Output the (X, Y) coordinate of the center of the cell containing the given text.  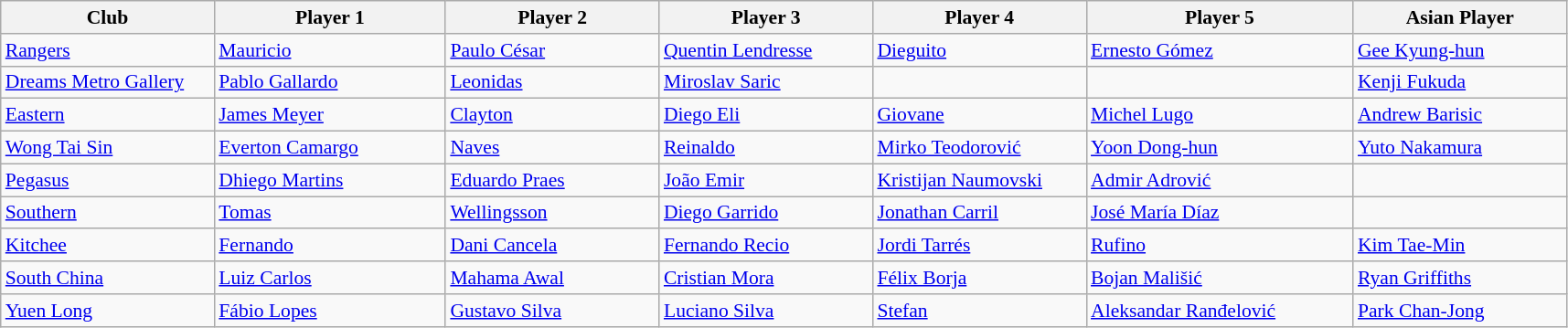
José María Díaz (1220, 213)
Aleksandar Ranđelović (1220, 311)
Wong Tai Sin (108, 148)
Paulo César (552, 50)
Kristijan Naumovski (979, 180)
Player 3 (766, 17)
Stefan (979, 311)
Rangers (108, 50)
Player 1 (329, 17)
Yoon Dong-hun (1220, 148)
João Emir (766, 180)
Diego Eli (766, 115)
Player 2 (552, 17)
Pablo Gallardo (329, 82)
Admir Adrović (1220, 180)
Mauricio (329, 50)
Mirko Teodorović (979, 148)
Pegasus (108, 180)
Luciano Silva (766, 311)
Andrew Barisic (1460, 115)
Ryan Griffiths (1460, 278)
Jordi Tarrés (979, 246)
Félix Borja (979, 278)
Miroslav Saric (766, 82)
Quentin Lendresse (766, 50)
Asian Player (1460, 17)
Player 4 (979, 17)
Kim Tae-Min (1460, 246)
Reinaldo (766, 148)
James Meyer (329, 115)
Mahama Awal (552, 278)
Dieguito (979, 50)
Player 5 (1220, 17)
Cristian Mora (766, 278)
Rufino (1220, 246)
Southern (108, 213)
Giovane (979, 115)
South China (108, 278)
Luiz Carlos (329, 278)
Kitchee (108, 246)
Fernando Recio (766, 246)
Dreams Metro Gallery (108, 82)
Gustavo Silva (552, 311)
Clayton (552, 115)
Yuen Long (108, 311)
Fernando (329, 246)
Michel Lugo (1220, 115)
Wellingsson (552, 213)
Leonidas (552, 82)
Everton Camargo (329, 148)
Naves (552, 148)
Park Chan-Jong (1460, 311)
Fábio Lopes (329, 311)
Diego Garrido (766, 213)
Dhiego Martins (329, 180)
Club (108, 17)
Dani Cancela (552, 246)
Jonathan Carril (979, 213)
Eastern (108, 115)
Kenji Fukuda (1460, 82)
Tomas (329, 213)
Gee Kyung-hun (1460, 50)
Yuto Nakamura (1460, 148)
Bojan Mališić (1220, 278)
Ernesto Gómez (1220, 50)
Eduardo Praes (552, 180)
